Find where the given text appears and provide that cell's center as (X, Y) coordinate. 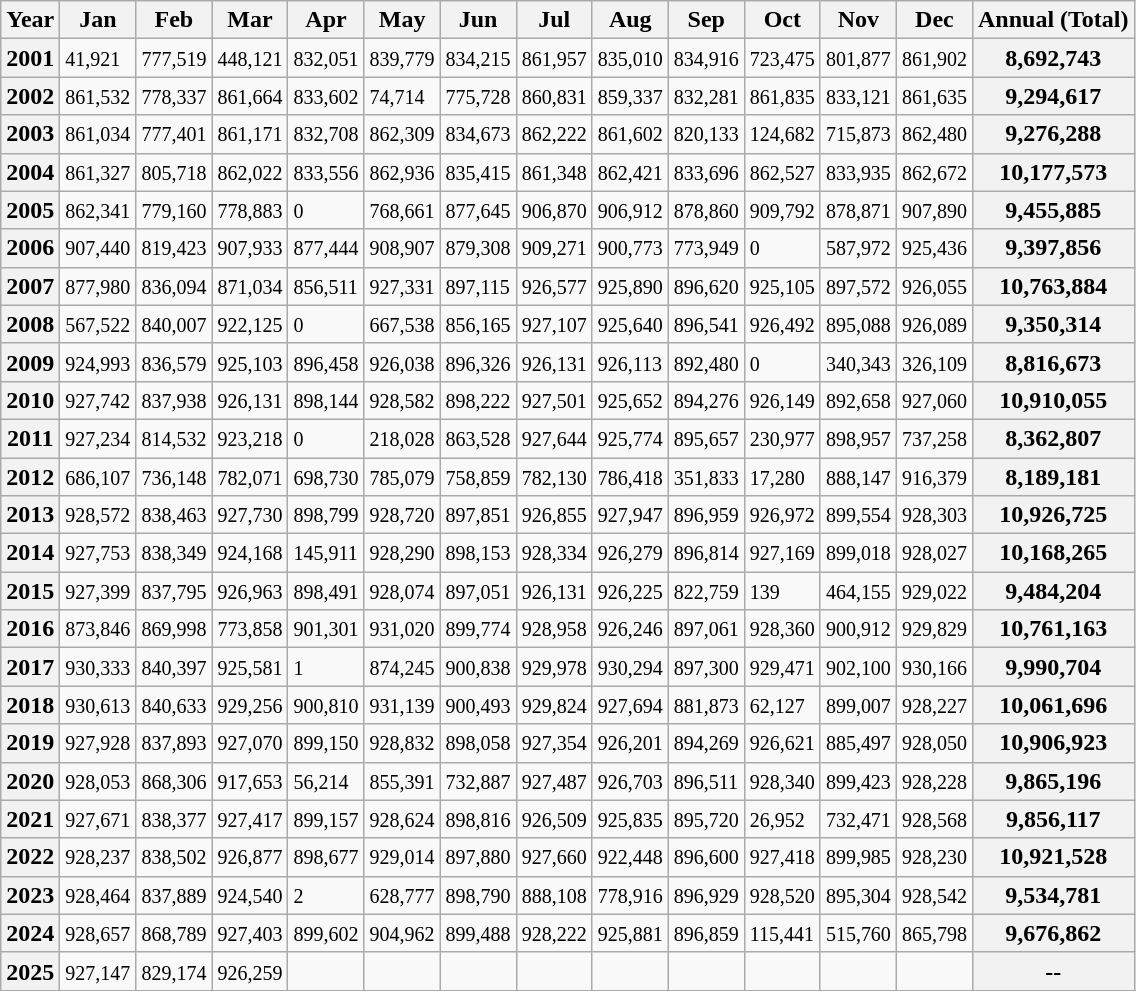
927,234 (98, 438)
861,171 (250, 134)
896,326 (478, 362)
786,418 (630, 477)
832,281 (706, 96)
877,645 (478, 210)
900,838 (478, 667)
139 (782, 591)
2007 (30, 286)
732,471 (858, 819)
863,528 (478, 438)
898,144 (326, 400)
925,105 (782, 286)
899,007 (858, 705)
927,147 (98, 971)
822,759 (706, 591)
861,034 (98, 134)
925,436 (934, 248)
900,810 (326, 705)
8,692,743 (1053, 58)
926,855 (554, 515)
899,554 (858, 515)
927,671 (98, 819)
929,256 (250, 705)
782,071 (250, 477)
898,222 (478, 400)
899,602 (326, 933)
9,865,196 (1053, 781)
927,070 (250, 743)
515,760 (858, 933)
628,777 (402, 895)
10,761,163 (1053, 629)
9,350,314 (1053, 324)
928,572 (98, 515)
868,306 (174, 781)
898,677 (326, 857)
928,334 (554, 553)
894,276 (706, 400)
904,962 (402, 933)
26,952 (782, 819)
928,227 (934, 705)
930,166 (934, 667)
777,401 (174, 134)
837,795 (174, 591)
820,133 (706, 134)
861,327 (98, 172)
448,121 (250, 58)
929,014 (402, 857)
928,222 (554, 933)
898,153 (478, 553)
896,511 (706, 781)
873,846 (98, 629)
929,022 (934, 591)
230,977 (782, 438)
926,055 (934, 286)
773,858 (250, 629)
2019 (30, 743)
927,501 (554, 400)
865,798 (934, 933)
925,890 (630, 286)
928,657 (98, 933)
829,174 (174, 971)
869,998 (174, 629)
698,730 (326, 477)
896,541 (706, 324)
715,873 (858, 134)
861,664 (250, 96)
898,491 (326, 591)
929,471 (782, 667)
928,228 (934, 781)
928,582 (402, 400)
819,423 (174, 248)
10,906,923 (1053, 743)
861,532 (98, 96)
2023 (30, 895)
775,728 (478, 96)
805,718 (174, 172)
908,907 (402, 248)
928,542 (934, 895)
907,933 (250, 248)
834,673 (478, 134)
881,873 (706, 705)
Jun (478, 20)
924,540 (250, 895)
768,661 (402, 210)
74,714 (402, 96)
928,958 (554, 629)
898,790 (478, 895)
871,034 (250, 286)
878,860 (706, 210)
2014 (30, 553)
923,218 (250, 438)
892,480 (706, 362)
927,107 (554, 324)
10,177,573 (1053, 172)
41,921 (98, 58)
896,814 (706, 553)
218,028 (402, 438)
2011 (30, 438)
Year (30, 20)
836,094 (174, 286)
897,572 (858, 286)
926,259 (250, 971)
885,497 (858, 743)
926,621 (782, 743)
928,624 (402, 819)
927,487 (554, 781)
839,779 (402, 58)
929,978 (554, 667)
928,520 (782, 895)
862,421 (630, 172)
925,774 (630, 438)
-- (1053, 971)
855,391 (402, 781)
894,269 (706, 743)
927,660 (554, 857)
Jul (554, 20)
888,147 (858, 477)
925,652 (630, 400)
Annual (Total) (1053, 20)
930,294 (630, 667)
862,936 (402, 172)
351,833 (706, 477)
895,088 (858, 324)
868,789 (174, 933)
930,333 (98, 667)
833,556 (326, 172)
926,492 (782, 324)
2013 (30, 515)
922,448 (630, 857)
926,577 (554, 286)
2001 (30, 58)
899,018 (858, 553)
897,061 (706, 629)
840,007 (174, 324)
2018 (30, 705)
862,341 (98, 210)
928,720 (402, 515)
862,222 (554, 134)
10,168,265 (1053, 553)
897,851 (478, 515)
840,397 (174, 667)
861,602 (630, 134)
926,963 (250, 591)
906,870 (554, 210)
927,331 (402, 286)
895,304 (858, 895)
862,309 (402, 134)
837,893 (174, 743)
9,676,862 (1053, 933)
929,824 (554, 705)
927,928 (98, 743)
2016 (30, 629)
928,074 (402, 591)
464,155 (858, 591)
837,889 (174, 895)
326,109 (934, 362)
838,377 (174, 819)
928,832 (402, 743)
124,682 (782, 134)
861,348 (554, 172)
862,672 (934, 172)
10,910,055 (1053, 400)
779,160 (174, 210)
801,877 (858, 58)
909,792 (782, 210)
877,980 (98, 286)
2004 (30, 172)
899,985 (858, 857)
10,926,725 (1053, 515)
8,189,181 (1053, 477)
9,856,117 (1053, 819)
9,294,617 (1053, 96)
856,511 (326, 286)
901,301 (326, 629)
896,458 (326, 362)
927,169 (782, 553)
Nov (858, 20)
927,730 (250, 515)
782,130 (554, 477)
925,881 (630, 933)
2 (326, 895)
832,708 (326, 134)
833,602 (326, 96)
836,579 (174, 362)
737,258 (934, 438)
Sep (706, 20)
926,279 (630, 553)
861,635 (934, 96)
896,620 (706, 286)
8,362,807 (1053, 438)
928,290 (402, 553)
785,079 (402, 477)
832,051 (326, 58)
900,773 (630, 248)
888,108 (554, 895)
838,349 (174, 553)
927,399 (98, 591)
2020 (30, 781)
895,657 (706, 438)
892,658 (858, 400)
2003 (30, 134)
856,165 (478, 324)
898,058 (478, 743)
898,799 (326, 515)
2021 (30, 819)
9,455,885 (1053, 210)
926,038 (402, 362)
2005 (30, 210)
928,050 (934, 743)
896,929 (706, 895)
Feb (174, 20)
773,949 (706, 248)
115,441 (782, 933)
928,303 (934, 515)
736,148 (174, 477)
840,633 (174, 705)
2015 (30, 591)
900,912 (858, 629)
778,883 (250, 210)
925,581 (250, 667)
928,360 (782, 629)
62,127 (782, 705)
723,475 (782, 58)
10,061,696 (1053, 705)
927,947 (630, 515)
10,763,884 (1053, 286)
896,600 (706, 857)
837,938 (174, 400)
897,051 (478, 591)
2008 (30, 324)
9,990,704 (1053, 667)
929,829 (934, 629)
778,337 (174, 96)
Apr (326, 20)
8,816,673 (1053, 362)
835,010 (630, 58)
928,027 (934, 553)
909,271 (554, 248)
900,493 (478, 705)
145,911 (326, 553)
916,379 (934, 477)
814,532 (174, 438)
861,957 (554, 58)
9,484,204 (1053, 591)
686,107 (98, 477)
907,440 (98, 248)
928,053 (98, 781)
861,902 (934, 58)
874,245 (402, 667)
860,831 (554, 96)
17,280 (782, 477)
1 (326, 667)
927,403 (250, 933)
927,417 (250, 819)
899,157 (326, 819)
926,225 (630, 591)
9,276,288 (1053, 134)
931,020 (402, 629)
926,703 (630, 781)
898,816 (478, 819)
2009 (30, 362)
924,168 (250, 553)
896,959 (706, 515)
Jan (98, 20)
9,534,781 (1053, 895)
877,444 (326, 248)
927,354 (554, 743)
2012 (30, 477)
925,640 (630, 324)
897,115 (478, 286)
930,613 (98, 705)
928,340 (782, 781)
926,972 (782, 515)
Aug (630, 20)
10,921,528 (1053, 857)
833,935 (858, 172)
878,871 (858, 210)
928,230 (934, 857)
922,125 (250, 324)
2006 (30, 248)
2024 (30, 933)
9,397,856 (1053, 248)
2025 (30, 971)
928,568 (934, 819)
838,463 (174, 515)
926,149 (782, 400)
567,522 (98, 324)
896,859 (706, 933)
928,464 (98, 895)
56,214 (326, 781)
Mar (250, 20)
928,237 (98, 857)
907,890 (934, 210)
927,418 (782, 857)
898,957 (858, 438)
917,653 (250, 781)
834,916 (706, 58)
925,103 (250, 362)
2010 (30, 400)
926,113 (630, 362)
833,696 (706, 172)
732,887 (478, 781)
899,774 (478, 629)
895,720 (706, 819)
926,877 (250, 857)
Oct (782, 20)
778,916 (630, 895)
2002 (30, 96)
899,423 (858, 781)
924,993 (98, 362)
902,100 (858, 667)
667,538 (402, 324)
2022 (30, 857)
777,519 (174, 58)
926,201 (630, 743)
926,246 (630, 629)
931,139 (402, 705)
838,502 (174, 857)
Dec (934, 20)
906,912 (630, 210)
859,337 (630, 96)
927,694 (630, 705)
862,527 (782, 172)
899,488 (478, 933)
879,308 (478, 248)
834,215 (478, 58)
340,343 (858, 362)
May (402, 20)
862,022 (250, 172)
927,060 (934, 400)
927,742 (98, 400)
897,300 (706, 667)
2017 (30, 667)
897,880 (478, 857)
861,835 (782, 96)
758,859 (478, 477)
899,150 (326, 743)
587,972 (858, 248)
862,480 (934, 134)
927,753 (98, 553)
833,121 (858, 96)
925,835 (630, 819)
835,415 (478, 172)
926,089 (934, 324)
927,644 (554, 438)
926,509 (554, 819)
